Search for the cell housing the specified text and yield its [X, Y] center coordinate. 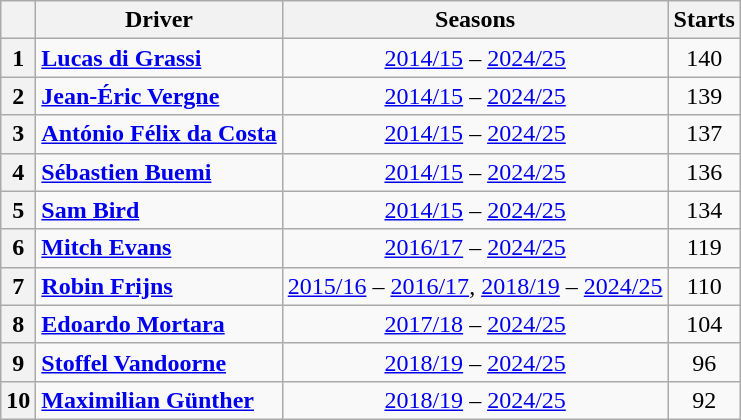
139 [704, 96]
2016/17 – 2024/25 [475, 248]
Maximilian Günther [159, 400]
9 [18, 362]
Driver [159, 20]
2015/16 – 2016/17, 2018/19 – 2024/25 [475, 286]
Starts [704, 20]
1 [18, 58]
104 [704, 324]
5 [18, 210]
10 [18, 400]
134 [704, 210]
Robin Frijns [159, 286]
4 [18, 172]
Lucas di Grassi [159, 58]
Sam Bird [159, 210]
Mitch Evans [159, 248]
110 [704, 286]
137 [704, 134]
Edoardo Mortara [159, 324]
6 [18, 248]
119 [704, 248]
136 [704, 172]
Seasons [475, 20]
2017/18 – 2024/25 [475, 324]
92 [704, 400]
7 [18, 286]
8 [18, 324]
96 [704, 362]
2 [18, 96]
Jean-Éric Vergne [159, 96]
3 [18, 134]
Sébastien Buemi [159, 172]
140 [704, 58]
Stoffel Vandoorne [159, 362]
António Félix da Costa [159, 134]
